Find where the given text appears and provide that cell's center as [X, Y] coordinate. 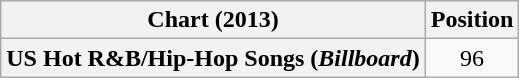
Position [472, 20]
Chart (2013) [213, 20]
96 [472, 58]
US Hot R&B/Hip-Hop Songs (Billboard) [213, 58]
